From the cell containing the given text, extract its center point as [X, Y] coordinate. 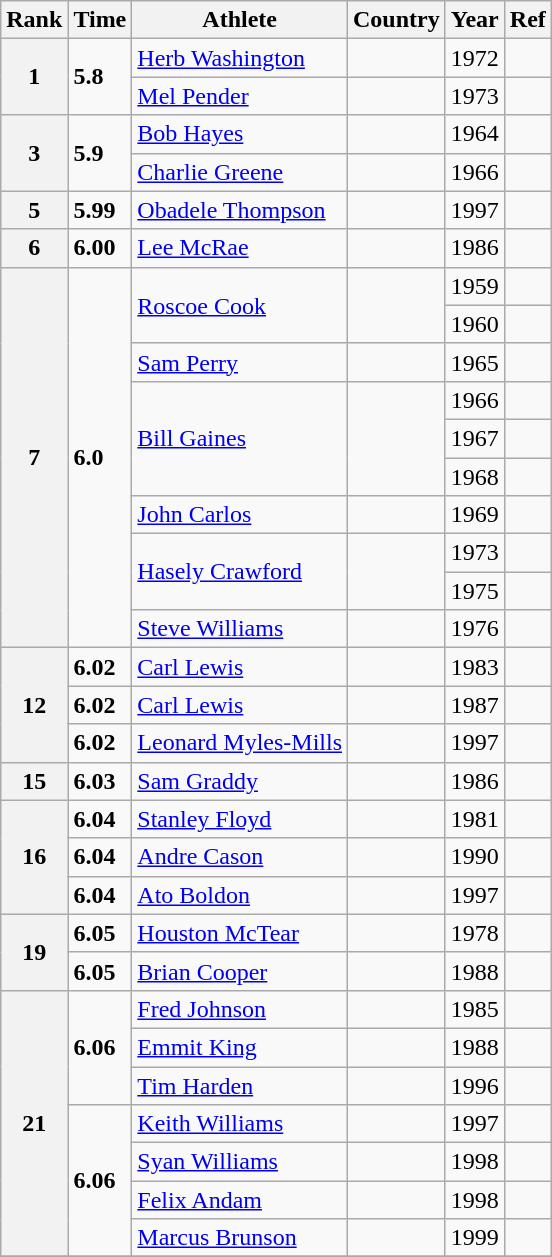
1 [34, 77]
1965 [474, 362]
Obadele Thompson [240, 210]
6.0 [100, 458]
Stanley Floyd [240, 819]
Lee McRae [240, 248]
John Carlos [240, 515]
Felix Andam [240, 1200]
Charlie Greene [240, 172]
Bob Hayes [240, 134]
3 [34, 153]
6.00 [100, 248]
1964 [474, 134]
Rank [34, 20]
21 [34, 1123]
5.9 [100, 153]
1969 [474, 515]
Keith Williams [240, 1124]
5.8 [100, 77]
Leonard Myles-Mills [240, 743]
1990 [474, 857]
1976 [474, 629]
1985 [474, 1009]
Bill Gaines [240, 438]
Herb Washington [240, 58]
1972 [474, 58]
Sam Graddy [240, 781]
Houston McTear [240, 933]
19 [34, 952]
1981 [474, 819]
6.03 [100, 781]
1967 [474, 438]
Andre Cason [240, 857]
Syan Williams [240, 1162]
16 [34, 857]
Time [100, 20]
1968 [474, 477]
1975 [474, 591]
1987 [474, 705]
1959 [474, 286]
Steve Williams [240, 629]
Country [397, 20]
Ato Boldon [240, 895]
5.99 [100, 210]
Ref [528, 20]
1999 [474, 1238]
Roscoe Cook [240, 305]
Tim Harden [240, 1085]
Athlete [240, 20]
Brian Cooper [240, 971]
Mel Pender [240, 96]
1983 [474, 667]
Sam Perry [240, 362]
1960 [474, 324]
5 [34, 210]
15 [34, 781]
6 [34, 248]
Hasely Crawford [240, 572]
12 [34, 705]
Marcus Brunson [240, 1238]
Fred Johnson [240, 1009]
7 [34, 458]
1978 [474, 933]
Year [474, 20]
Emmit King [240, 1047]
1996 [474, 1085]
